Provide the [X, Y] coordinate of the cell's center where the given text is located.  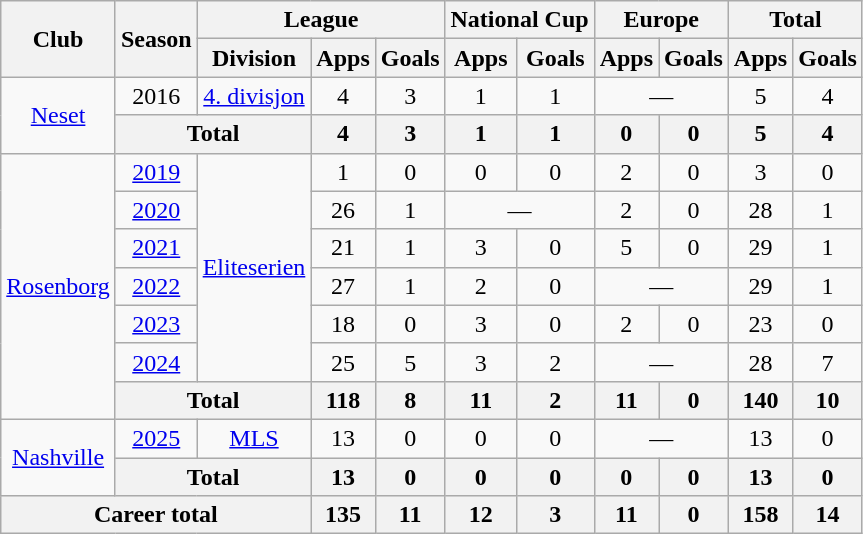
2022 [156, 286]
14 [828, 515]
Career total [156, 515]
2019 [156, 172]
Europe [661, 20]
2016 [156, 96]
2021 [156, 248]
Club [58, 39]
25 [343, 362]
12 [481, 515]
MLS [254, 438]
Division [254, 58]
7 [828, 362]
League [321, 20]
8 [410, 400]
2023 [156, 324]
135 [343, 515]
Season [156, 39]
4. divisjon [254, 96]
2025 [156, 438]
2024 [156, 362]
National Cup [520, 20]
2020 [156, 210]
Rosenborg [58, 286]
27 [343, 286]
21 [343, 248]
Nashville [58, 457]
118 [343, 400]
23 [760, 324]
10 [828, 400]
Neset [58, 115]
18 [343, 324]
Eliteserien [254, 267]
158 [760, 515]
26 [343, 210]
140 [760, 400]
